Scan for the cell matching the given text and deliver its [x, y] coordinate at center. 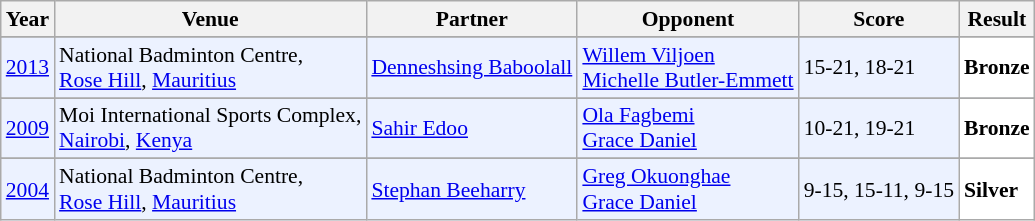
2004 [28, 190]
9-15, 15-11, 9-15 [879, 190]
Ola Fagbemi Grace Daniel [688, 128]
15-21, 18-21 [879, 68]
Greg Okuonghae Grace Daniel [688, 190]
2009 [28, 128]
Partner [472, 19]
Venue [210, 19]
Silver [997, 190]
Result [997, 19]
Opponent [688, 19]
Score [879, 19]
Willem Viljoen Michelle Butler-Emmett [688, 68]
Year [28, 19]
Stephan Beeharry [472, 190]
Sahir Edoo [472, 128]
Denneshsing Baboolall [472, 68]
Moi International Sports Complex, Nairobi, Kenya [210, 128]
2013 [28, 68]
10-21, 19-21 [879, 128]
